Scan for the cell matching the given text and deliver its (x, y) coordinate at center. 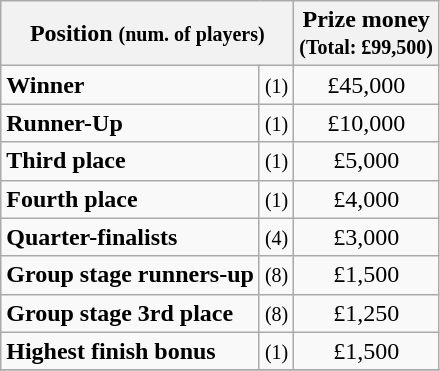
£4,000 (366, 199)
Third place (130, 161)
Winner (130, 85)
Highest finish bonus (130, 351)
£45,000 (366, 85)
Prize money(Total: £99,500) (366, 34)
£5,000 (366, 161)
Group stage runners-up (130, 275)
£10,000 (366, 123)
(4) (276, 237)
£3,000 (366, 237)
Position (num. of players) (148, 34)
Runner-Up (130, 123)
£1,250 (366, 313)
Group stage 3rd place (130, 313)
Fourth place (130, 199)
Quarter-finalists (130, 237)
